Identify which cell holds the provided text, then report its (x, y) central coordinate. 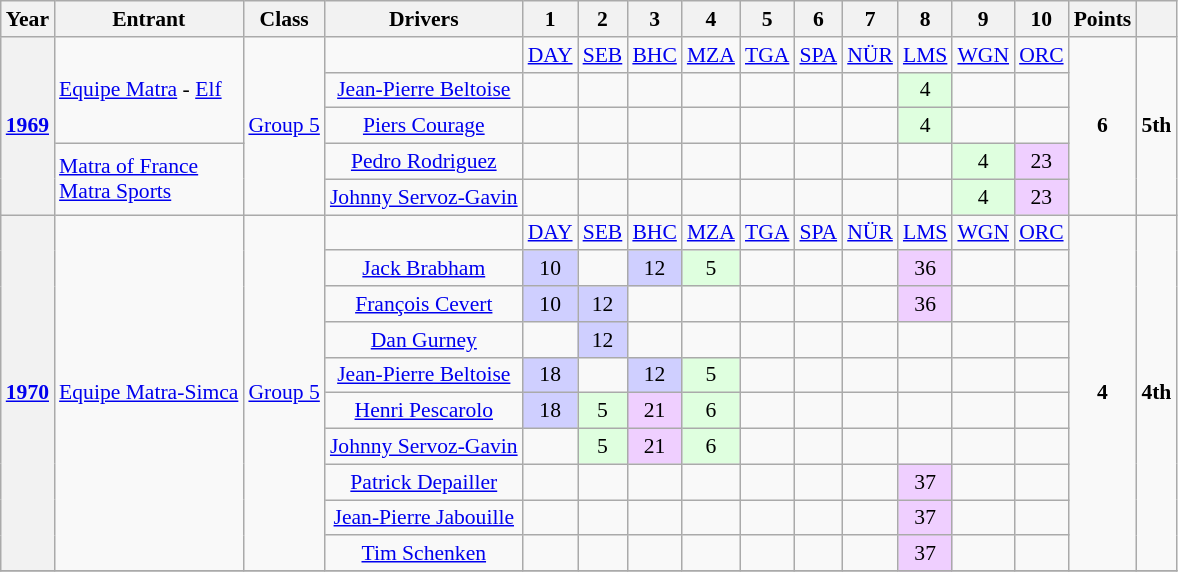
Equipe Matra-Simca (148, 393)
Drivers (424, 19)
Henri Pescarolo (424, 411)
1969 (28, 126)
Points (1103, 19)
Dan Gurney (424, 340)
Patrick Depailler (424, 482)
Class (284, 19)
8 (926, 19)
Tim Schenken (424, 554)
Pedro Rodriguez (424, 162)
9 (983, 19)
4th (1156, 393)
Jack Brabham (424, 269)
7 (870, 19)
Year (28, 19)
1970 (28, 393)
5th (1156, 126)
Jean-Pierre Jabouille (424, 518)
Matra of France Matra Sports (148, 180)
François Cevert (424, 304)
1 (550, 19)
3 (654, 19)
Entrant (148, 19)
Piers Courage (424, 126)
2 (603, 19)
Equipe Matra - Elf (148, 90)
